Capture the cell that displays the provided text and extract its [X, Y] central coordinate. 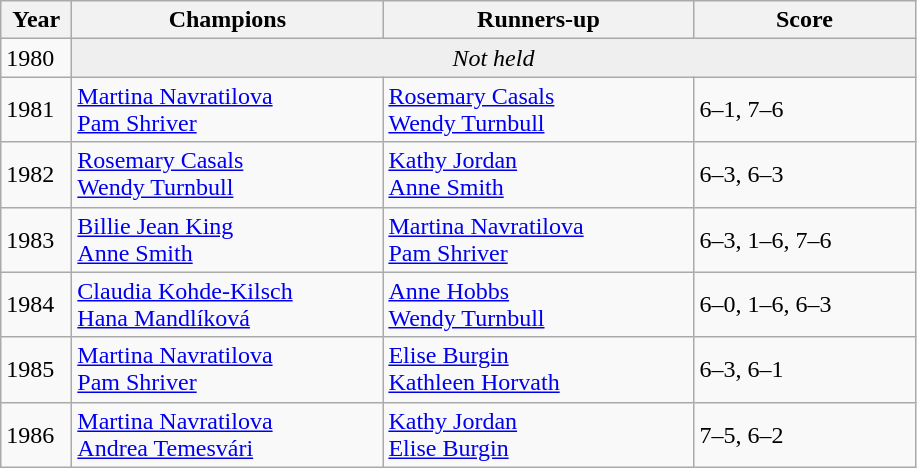
6–3, 6–3 [804, 174]
Champions [228, 20]
1980 [36, 58]
Billie Jean King Anne Smith [228, 240]
Score [804, 20]
1985 [36, 370]
Claudia Kohde-Kilsch Hana Mandlíková [228, 304]
Elise Burgin Kathleen Horvath [538, 370]
1982 [36, 174]
Not held [494, 58]
7–5, 6–2 [804, 434]
Martina Navratilova Andrea Temesvári [228, 434]
6–1, 7–6 [804, 110]
Year [36, 20]
Kathy Jordan Anne Smith [538, 174]
1981 [36, 110]
1984 [36, 304]
Kathy Jordan Elise Burgin [538, 434]
6–3, 6–1 [804, 370]
6–3, 1–6, 7–6 [804, 240]
1983 [36, 240]
Anne Hobbs Wendy Turnbull [538, 304]
Runners-up [538, 20]
6–0, 1–6, 6–3 [804, 304]
1986 [36, 434]
